For the text-containing cell, return its midpoint in (X, Y) coordinate format. 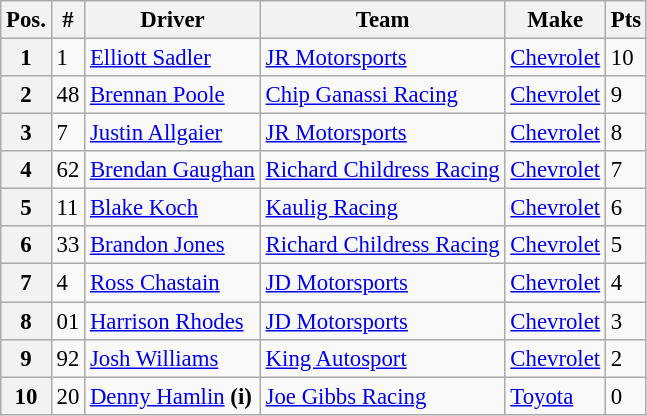
0 (626, 396)
Joe Gibbs Racing (382, 396)
Driver (173, 20)
# (68, 20)
92 (68, 358)
62 (68, 170)
Elliott Sadler (173, 58)
Chip Ganassi Racing (382, 95)
Brendan Gaughan (173, 170)
Denny Hamlin (i) (173, 396)
48 (68, 95)
01 (68, 321)
Kaulig Racing (382, 208)
Josh Williams (173, 358)
Make (555, 20)
Blake Koch (173, 208)
Brandon Jones (173, 245)
Toyota (555, 396)
Brennan Poole (173, 95)
33 (68, 245)
20 (68, 396)
Harrison Rhodes (173, 321)
11 (68, 208)
King Autosport (382, 358)
Team (382, 20)
Pos. (26, 20)
Pts (626, 20)
Ross Chastain (173, 283)
Justin Allgaier (173, 133)
